Scan for the cell matching the given text and deliver its [x, y] coordinate at center. 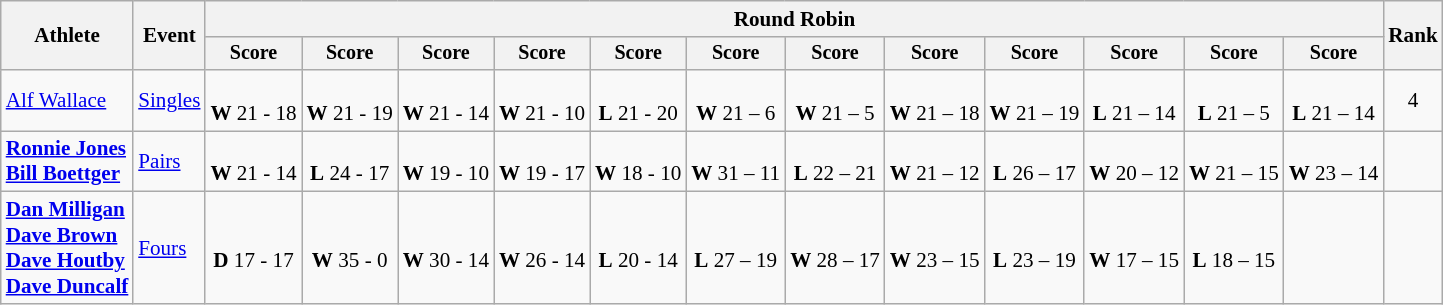
L 23 – 19 [1035, 248]
W 21 – 19 [1035, 100]
W 21 - 10 [542, 100]
W 26 - 14 [542, 248]
L 21 - 20 [638, 100]
W 19 - 10 [446, 162]
W 21 – 15 [1234, 162]
L 24 - 17 [350, 162]
W 17 – 15 [1134, 248]
Athlete [68, 36]
W 21 – 18 [935, 100]
Fours [169, 248]
W 21 - 18 [253, 100]
W 31 – 11 [736, 162]
L 21 – 5 [1234, 100]
Event [169, 36]
W 35 - 0 [350, 248]
W 23 – 14 [1334, 162]
Pairs [169, 162]
L 18 – 15 [1234, 248]
W 21 - 19 [350, 100]
W 21 – 6 [736, 100]
W 23 – 15 [935, 248]
Alf Wallace [68, 100]
Ronnie JonesBill Boettger [68, 162]
Singles [169, 100]
W 28 – 17 [835, 248]
W 21 – 12 [935, 162]
Round Robin [794, 18]
Rank [1412, 36]
W 20 – 12 [1134, 162]
W 19 - 17 [542, 162]
L 26 – 17 [1035, 162]
L 22 – 21 [835, 162]
W 18 - 10 [638, 162]
L 20 - 14 [638, 248]
W 30 - 14 [446, 248]
4 [1412, 100]
L 27 – 19 [736, 248]
D 17 - 17 [253, 248]
Dan MilliganDave BrownDave HoutbyDave Duncalf [68, 248]
W 21 – 5 [835, 100]
